From the cell containing the given text, extract its center point as (X, Y) coordinate. 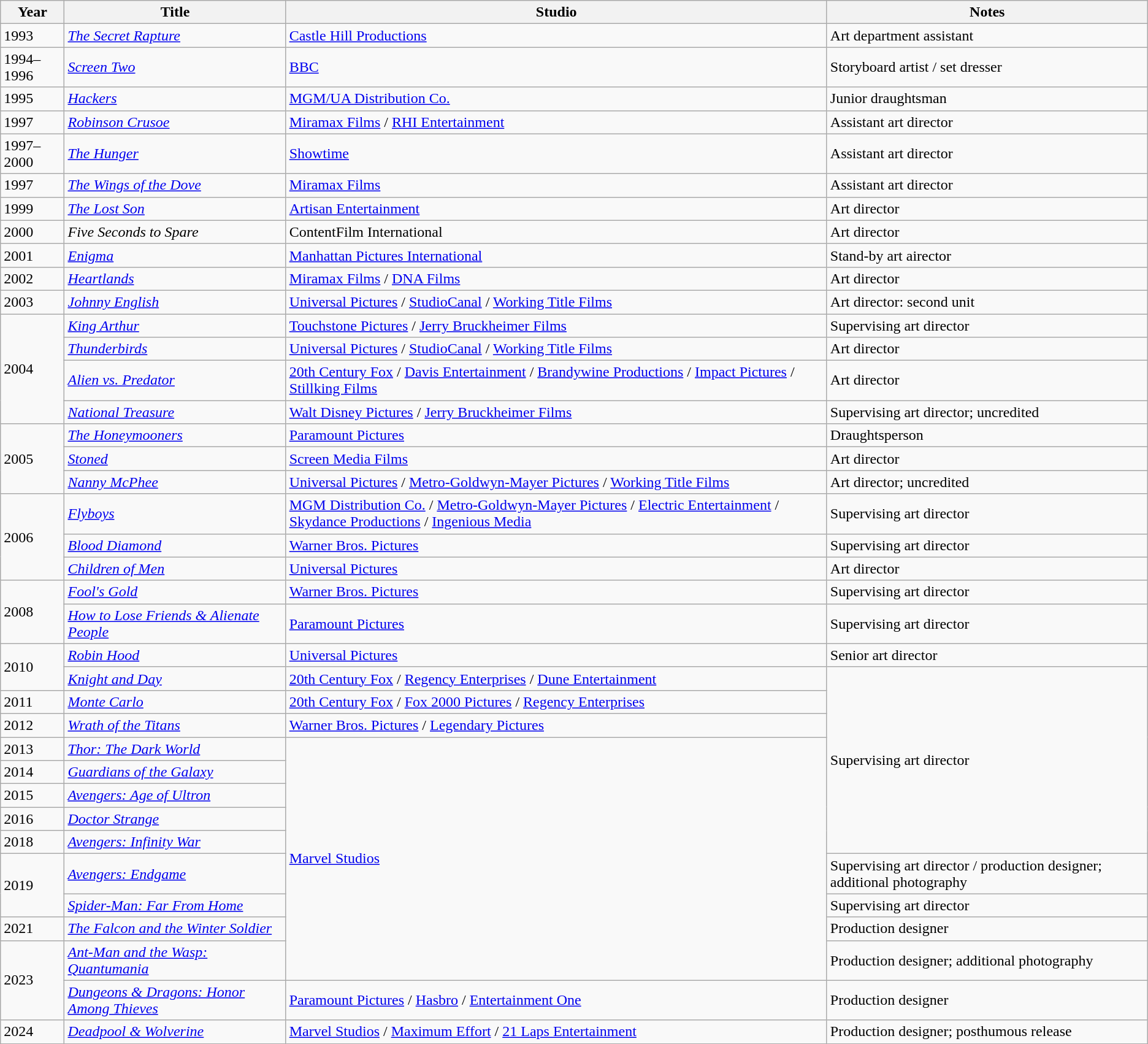
Screen Media Films (556, 459)
BBC (556, 67)
The Falcon and the Winter Soldier (175, 929)
The Lost Son (175, 209)
Castle Hill Productions (556, 36)
Guardians of the Galaxy (175, 772)
Miramax Films (556, 185)
Warner Bros. Pictures / Legendary Pictures (556, 725)
King Arthur (175, 326)
20th Century Fox / Regency Enterprises / Dune Entertainment (556, 678)
Dungeons & Dragons: Honor Among Thieves (175, 1000)
Wrath of the Titans (175, 725)
2013 (33, 749)
The Secret Rapture (175, 36)
Nanny McPhee (175, 482)
Studio (556, 12)
Storyboard artist / set dresser (987, 67)
Junior draughtsman (987, 99)
2008 (33, 612)
1999 (33, 209)
Avengers: Age of Ultron (175, 796)
Five Seconds to Spare (175, 232)
Art director: second unit (987, 302)
Hackers (175, 99)
Showtime (556, 153)
Production designer; posthumous release (987, 1032)
Production designer; additional photography (987, 961)
Stand-by art airector (987, 255)
How to Lose Friends & Alienate People (175, 623)
Senior art director (987, 655)
2011 (33, 702)
2023 (33, 980)
2015 (33, 796)
Johnny English (175, 302)
Spider-Man: Far From Home (175, 905)
2003 (33, 302)
Art director; uncredited (987, 482)
2001 (33, 255)
MGM/UA Distribution Co. (556, 99)
2006 (33, 537)
Touchstone Pictures / Jerry Bruckheimer Films (556, 326)
Enigma (175, 255)
Blood Diamond (175, 545)
Avengers: Infinity War (175, 842)
Alien vs. Predator (175, 380)
Knight and Day (175, 678)
The Wings of the Dove (175, 185)
Robinson Crusoe (175, 122)
Screen Two (175, 67)
Thunderbirds (175, 349)
National Treasure (175, 412)
Miramax Films / DNA Films (556, 278)
2005 (33, 459)
Children of Men (175, 569)
Draughtsperson (987, 436)
The Hunger (175, 153)
Manhattan Pictures International (556, 255)
Marvel Studios / Maximum Effort / 21 Laps Entertainment (556, 1032)
Monte Carlo (175, 702)
2010 (33, 667)
1993 (33, 36)
Doctor Strange (175, 819)
Notes (987, 12)
Year (33, 12)
Supervising art director / production designer; additional photography (987, 873)
Miramax Films / RHI Entertainment (556, 122)
1997–2000 (33, 153)
20th Century Fox / Fox 2000 Pictures / Regency Enterprises (556, 702)
MGM Distribution Co. / Metro-Goldwyn-Mayer Pictures / Electric Entertainment / Skydance Productions / Ingenious Media (556, 514)
Universal Pictures / Metro-Goldwyn-Mayer Pictures / Working Title Films (556, 482)
Avengers: Endgame (175, 873)
20th Century Fox / Davis Entertainment / Brandywine Productions / Impact Pictures / Stillking Films (556, 380)
2019 (33, 886)
Robin Hood (175, 655)
2014 (33, 772)
Thor: The Dark World (175, 749)
Fool's Gold (175, 592)
The Honeymooners (175, 436)
Art department assistant (987, 36)
Deadpool & Wolverine (175, 1032)
ContentFilm International (556, 232)
Heartlands (175, 278)
Title (175, 12)
Flyboys (175, 514)
Artisan Entertainment (556, 209)
Stoned (175, 459)
Walt Disney Pictures / Jerry Bruckheimer Films (556, 412)
1994–1996 (33, 67)
2021 (33, 929)
Ant-Man and the Wasp: Quantumania (175, 961)
2000 (33, 232)
2012 (33, 725)
1995 (33, 99)
Paramount Pictures / Hasbro / Entertainment One (556, 1000)
2016 (33, 819)
2004 (33, 369)
Supervising art director; uncredited (987, 412)
Marvel Studios (556, 859)
2018 (33, 842)
2024 (33, 1032)
2002 (33, 278)
